Scan for the cell matching the given text and deliver its (x, y) coordinate at center. 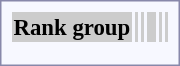
Rank group (72, 27)
